Search for the cell housing the specified text and yield its (x, y) center coordinate. 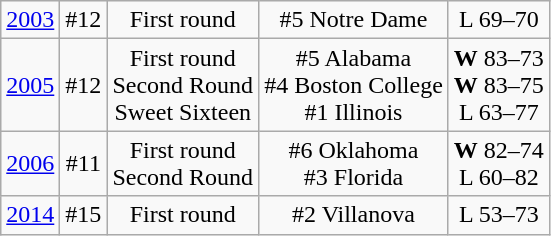
#15 (84, 215)
First roundSecond Round (183, 164)
#5 Notre Dame (354, 20)
2014 (30, 215)
#11 (84, 164)
W 83–73W 83–75L 63–77 (498, 85)
#6 Oklahoma#3 Florida (354, 164)
2005 (30, 85)
W 82–74L 60–82 (498, 164)
2003 (30, 20)
#2 Villanova (354, 215)
L 53–73 (498, 215)
L 69–70 (498, 20)
First roundSecond RoundSweet Sixteen (183, 85)
2006 (30, 164)
#5 Alabama#4 Boston College#1 Illinois (354, 85)
